From the cell containing the given text, extract its center point as (X, Y) coordinate. 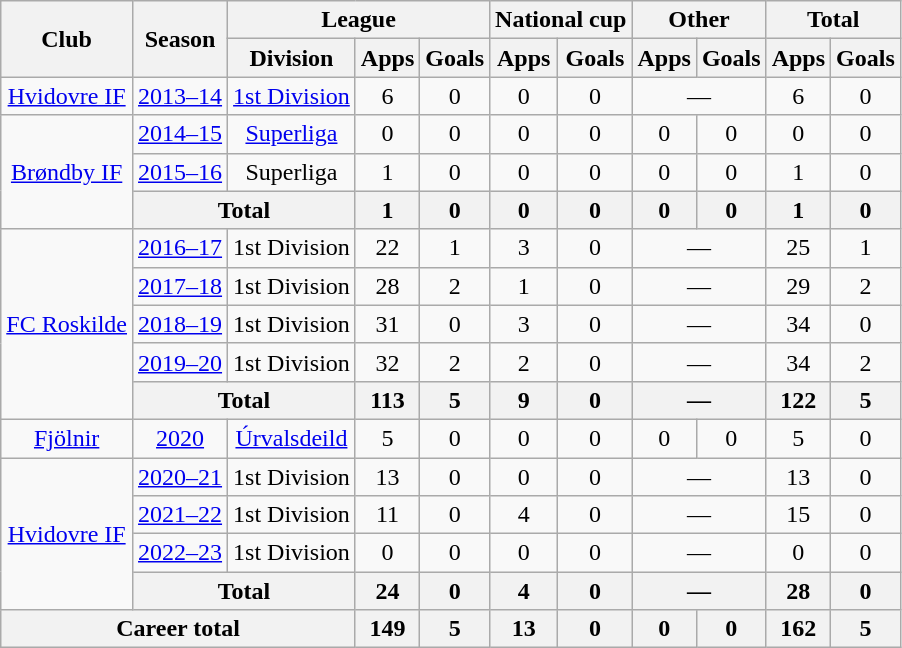
League (359, 20)
Brøndby IF (67, 172)
149 (387, 629)
2013–14 (180, 96)
162 (798, 629)
National cup (561, 20)
Career total (178, 629)
FC Roskilde (67, 324)
9 (524, 400)
25 (798, 248)
31 (387, 324)
Division (292, 58)
2020–21 (180, 477)
2014–15 (180, 134)
29 (798, 286)
2021–22 (180, 515)
32 (387, 362)
2017–18 (180, 286)
Club (67, 39)
2019–20 (180, 362)
15 (798, 515)
113 (387, 400)
Fjölnir (67, 438)
11 (387, 515)
22 (387, 248)
Úrvalsdeild (292, 438)
Other (699, 20)
122 (798, 400)
Season (180, 39)
2018–19 (180, 324)
2016–17 (180, 248)
24 (387, 591)
2020 (180, 438)
2015–16 (180, 172)
2022–23 (180, 553)
